Capture the cell that displays the provided text and extract its (X, Y) central coordinate. 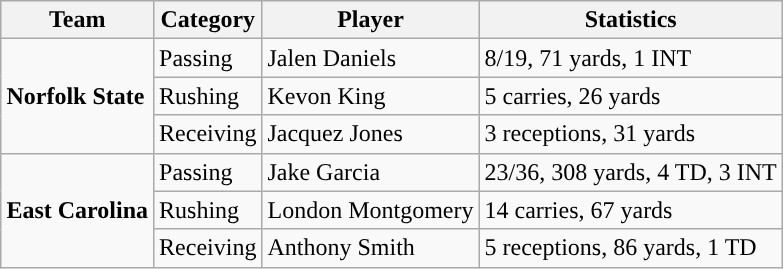
East Carolina (78, 210)
Statistics (630, 20)
Jalen Daniels (370, 58)
14 carries, 67 yards (630, 210)
London Montgomery (370, 210)
Norfolk State (78, 96)
23/36, 308 yards, 4 TD, 3 INT (630, 172)
Jacquez Jones (370, 134)
Player (370, 20)
5 carries, 26 yards (630, 96)
Kevon King (370, 96)
Team (78, 20)
Category (208, 20)
Anthony Smith (370, 248)
Jake Garcia (370, 172)
3 receptions, 31 yards (630, 134)
8/19, 71 yards, 1 INT (630, 58)
5 receptions, 86 yards, 1 TD (630, 248)
